From the cell containing the given text, extract its center point as [X, Y] coordinate. 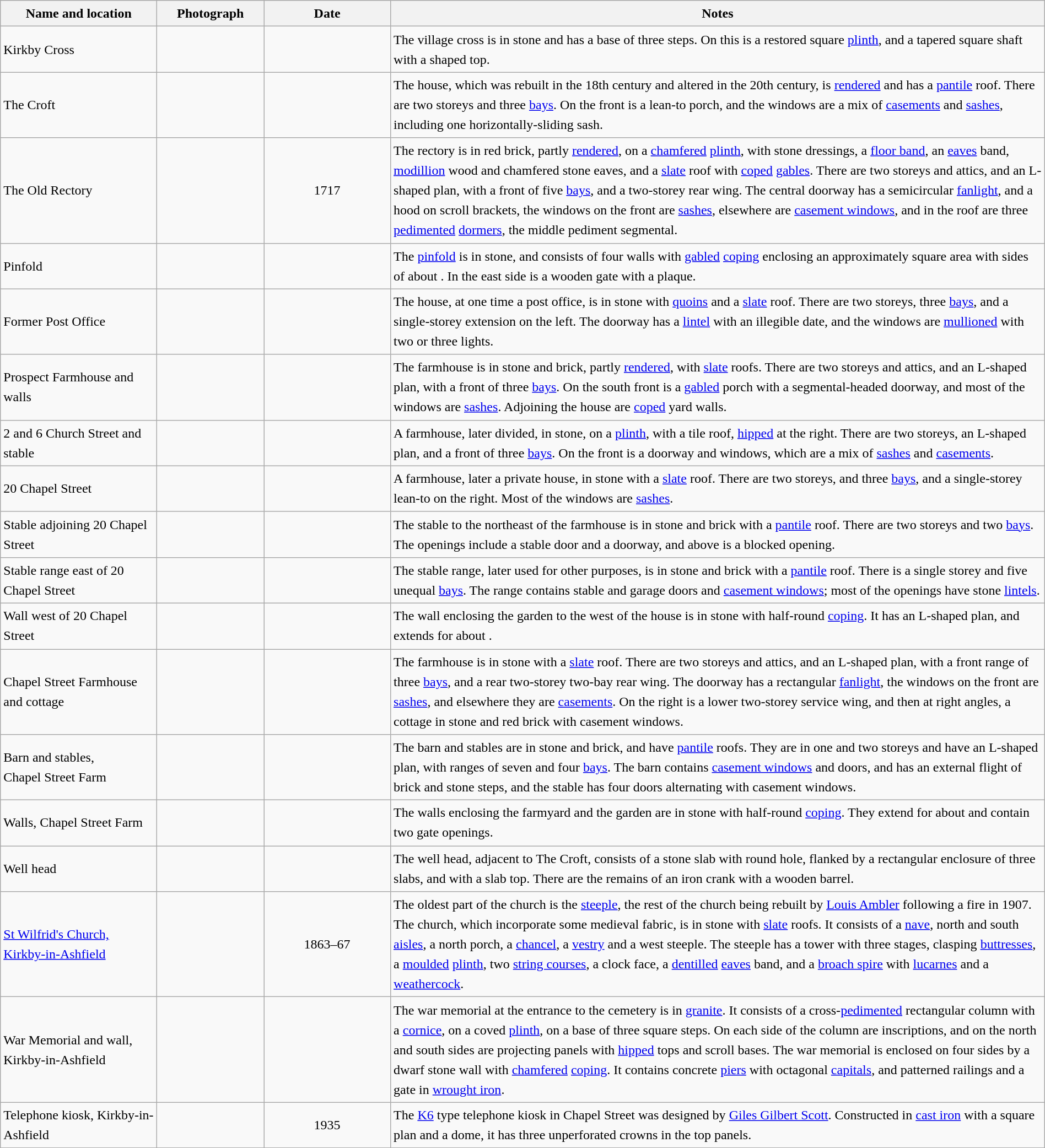
1935 [327, 1125]
Photograph [211, 13]
Kirkby Cross [79, 50]
The Croft [79, 105]
Prospect Farmhouse and walls [79, 387]
Walls, Chapel Street Farm [79, 823]
Notes [718, 13]
Chapel Street Farmhouse and cottage [79, 692]
Former Post Office [79, 322]
2 and 6 Church Street and stable [79, 443]
The village cross is in stone and has a base of three steps. On this is a restored square plinth, and a tapered square shaft with a shaped top. [718, 50]
Stable adjoining 20 Chapel Street [79, 535]
Telephone kiosk, Kirkby-in-Ashfield [79, 1125]
Well head [79, 869]
20 Chapel Street [79, 488]
The wall enclosing the garden to the west of the house is in stone with half-round coping. It has an L-shaped plan, and extends for about . [718, 626]
The walls enclosing the farmyard and the garden are in stone with half-round coping. They extend for about and contain two gate openings. [718, 823]
1717 [327, 191]
Barn and stables,Chapel Street Farm [79, 767]
The Old Rectory [79, 191]
1863–67 [327, 945]
Name and location [79, 13]
St Wilfrid's Church, Kirkby-in-Ashfield [79, 945]
Pinfold [79, 266]
Date [327, 13]
Wall west of 20 Chapel Street [79, 626]
War Memorial and wall,Kirkby-in-Ashfield [79, 1049]
Stable range east of 20 Chapel Street [79, 580]
